From the cell containing the given text, extract its center point as (x, y) coordinate. 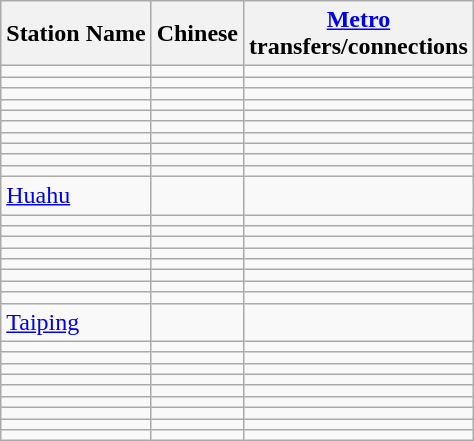
Taiping (76, 322)
Station Name (76, 34)
Huahu (76, 195)
Metrotransfers/connections (359, 34)
Chinese (197, 34)
